Return the (X, Y) coordinate for the center point of the cell that contains the specified text.  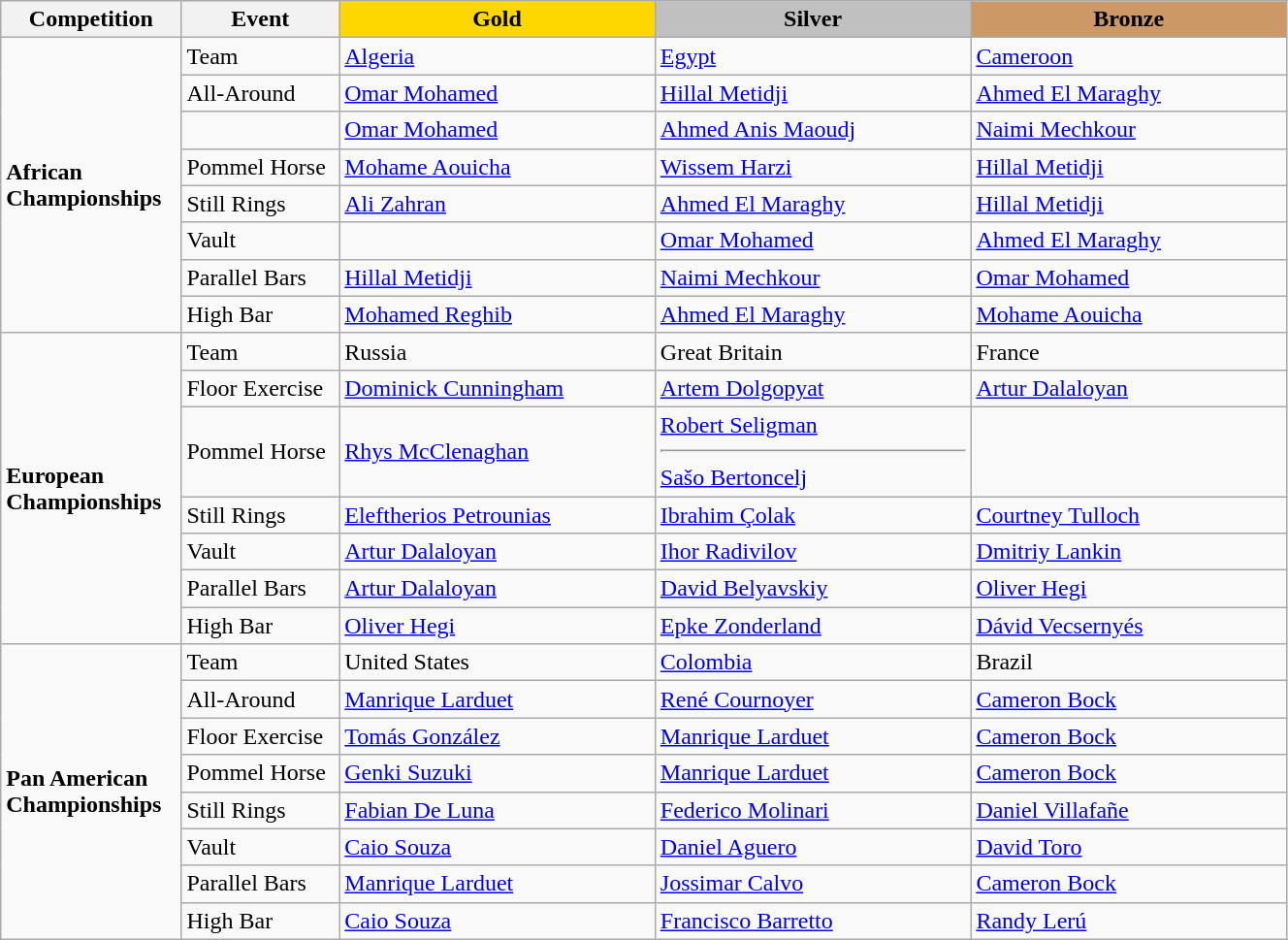
Dmitriy Lankin (1129, 552)
Ahmed Anis Maoudj (813, 130)
Competition (91, 19)
Great Britain (813, 351)
Fabian De Luna (498, 810)
Jossimar Calvo (813, 884)
Silver (813, 19)
European Championships (91, 488)
Artem Dolgopyat (813, 388)
Dominick Cunningham (498, 388)
Ali Zahran (498, 204)
Cameroon (1129, 56)
Eleftherios Petrounias (498, 515)
Egypt (813, 56)
Colombia (813, 663)
Wissem Harzi (813, 167)
Randy Lerú (1129, 921)
Federico Molinari (813, 810)
Francisco Barretto (813, 921)
Pan American Championships (91, 792)
Brazil (1129, 663)
René Cournoyer (813, 699)
Event (260, 19)
United States (498, 663)
David Belyavskiy (813, 589)
Daniel Aguero (813, 847)
Bronze (1129, 19)
Courtney Tulloch (1129, 515)
Genki Suzuki (498, 773)
Tomás González (498, 736)
Russia (498, 351)
David Toro (1129, 847)
Daniel Villafañe (1129, 810)
Epke Zonderland (813, 626)
France (1129, 351)
Dávid Vecsernyés (1129, 626)
Algeria (498, 56)
Ihor Radivilov (813, 552)
Rhys McClenaghan (498, 451)
Mohamed Reghib (498, 314)
African Championships (91, 185)
Robert Seligman Sašo Bertoncelj (813, 451)
Ibrahim Çolak (813, 515)
Gold (498, 19)
